From the cell containing the given text, extract its center point as (x, y) coordinate. 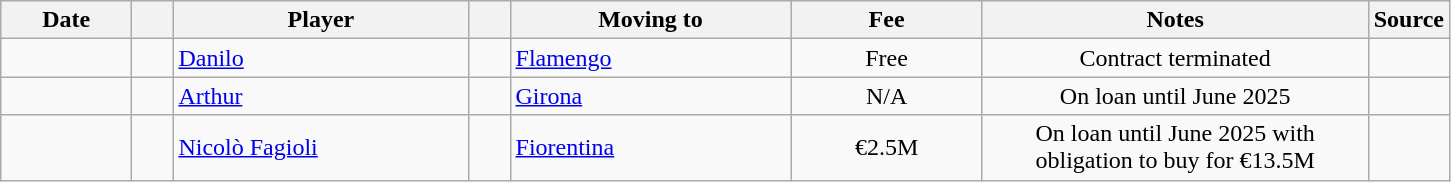
N/A (886, 96)
Free (886, 58)
Flamengo (650, 58)
Date (66, 20)
Nicolò Fagioli (321, 148)
On loan until June 2025 (1175, 96)
On loan until June 2025 with obligation to buy for €13.5M (1175, 148)
Source (1408, 20)
€2.5M (886, 148)
Danilo (321, 58)
Notes (1175, 20)
Fee (886, 20)
Arthur (321, 96)
Contract terminated (1175, 58)
Fiorentina (650, 148)
Girona (650, 96)
Player (321, 20)
Moving to (650, 20)
